Determine the (x, y) coordinate at the center of the cell enclosing the given text.  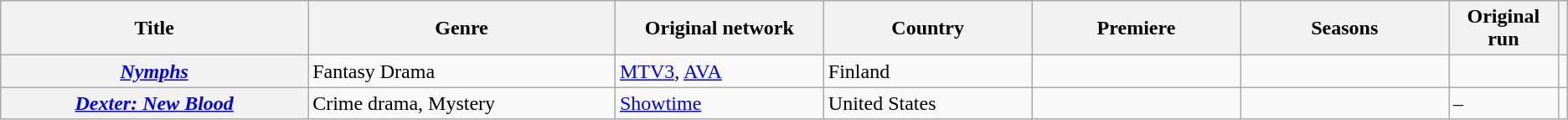
Title (154, 29)
Finland (928, 71)
– (1504, 103)
Original network (719, 29)
Fantasy Drama (462, 71)
Country (928, 29)
United States (928, 103)
Dexter: New Blood (154, 103)
Crime drama, Mystery (462, 103)
Genre (462, 29)
Showtime (719, 103)
Premiere (1136, 29)
MTV3, AVA (719, 71)
Original run (1504, 29)
Nymphs (154, 71)
Seasons (1345, 29)
